Find where the given text appears and provide that cell's center as (X, Y) coordinate. 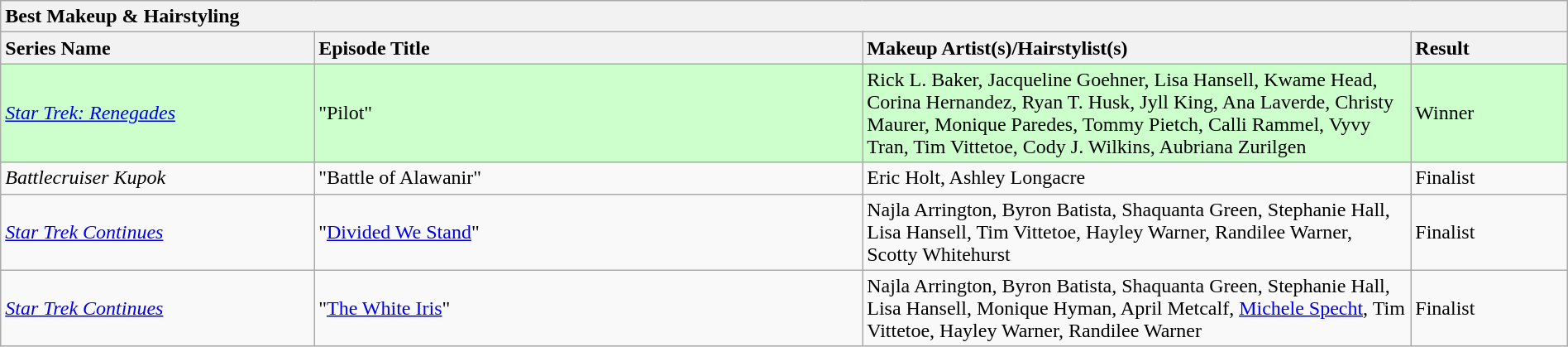
Best Makeup & Hairstyling (784, 17)
"The White Iris" (589, 308)
"Pilot" (589, 113)
Winner (1489, 113)
Eric Holt, Ashley Longacre (1136, 178)
Episode Title (589, 48)
Star Trek: Renegades (157, 113)
Battlecruiser Kupok (157, 178)
Result (1489, 48)
"Divided We Stand" (589, 232)
Makeup Artist(s)/Hairstylist(s) (1136, 48)
"Battle of Alawanir" (589, 178)
Najla Arrington, Byron Batista, Shaquanta Green, Stephanie Hall, Lisa Hansell, Tim Vittetoe, Hayley Warner, Randilee Warner, Scotty Whitehurst (1136, 232)
Series Name (157, 48)
